Return (X, Y) of the center of cell containing provided text 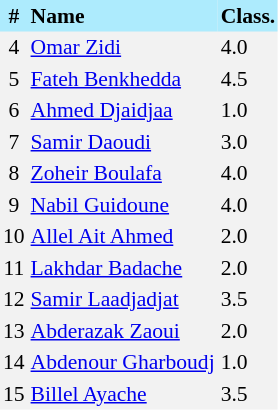
6 (14, 110)
15 (14, 394)
Abdenour Gharboudj (123, 362)
7 (14, 142)
12 (14, 300)
Allel Ait Ahmed (123, 236)
10 (14, 236)
Nabil Guidoune (123, 205)
13 (14, 331)
Samir Laadjadjat (123, 300)
Omar Zidi (123, 48)
11 (14, 268)
4 (14, 48)
8 (14, 174)
Fateh Benkhedda (123, 79)
Name (123, 16)
5 (14, 79)
Zoheir Boulafa (123, 174)
# (14, 16)
14 (14, 362)
Lakhdar Badache (123, 268)
Billel Ayache (123, 394)
Samir Daoudi (123, 142)
9 (14, 205)
Ahmed Djaidjaa (123, 110)
Abderazak Zaoui (123, 331)
